Locate the cell with the specified text and output its (x, y) center coordinate. 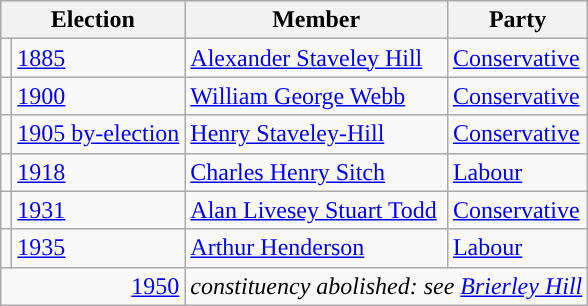
Party (517, 20)
Charles Henry Sitch (316, 172)
William George Webb (316, 96)
Alan Livesey Stuart Todd (316, 210)
Henry Staveley-Hill (316, 134)
1918 (98, 172)
1931 (98, 210)
Election (93, 20)
1885 (98, 58)
1905 by-election (98, 134)
1950 (93, 286)
constituency abolished: see Brierley Hill (386, 286)
1935 (98, 248)
Alexander Staveley Hill (316, 58)
Member (316, 20)
1900 (98, 96)
Arthur Henderson (316, 248)
